Identify which cell holds the provided text, then report its [X, Y] central coordinate. 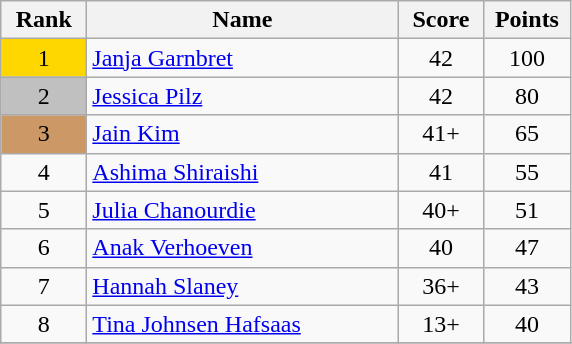
Points [527, 20]
Jain Kim [242, 134]
43 [527, 286]
80 [527, 96]
6 [44, 248]
Anak Verhoeven [242, 248]
47 [527, 248]
8 [44, 324]
55 [527, 172]
41 [441, 172]
Rank [44, 20]
7 [44, 286]
3 [44, 134]
51 [527, 210]
Hannah Slaney [242, 286]
1 [44, 58]
Tina Johnsen Hafsaas [242, 324]
Janja Garnbret [242, 58]
Name [242, 20]
4 [44, 172]
Ashima Shiraishi [242, 172]
41+ [441, 134]
5 [44, 210]
13+ [441, 324]
2 [44, 96]
36+ [441, 286]
Julia Chanourdie [242, 210]
40+ [441, 210]
Score [441, 20]
Jessica Pilz [242, 96]
100 [527, 58]
65 [527, 134]
